Scan for the cell matching the given text and deliver its [X, Y] coordinate at center. 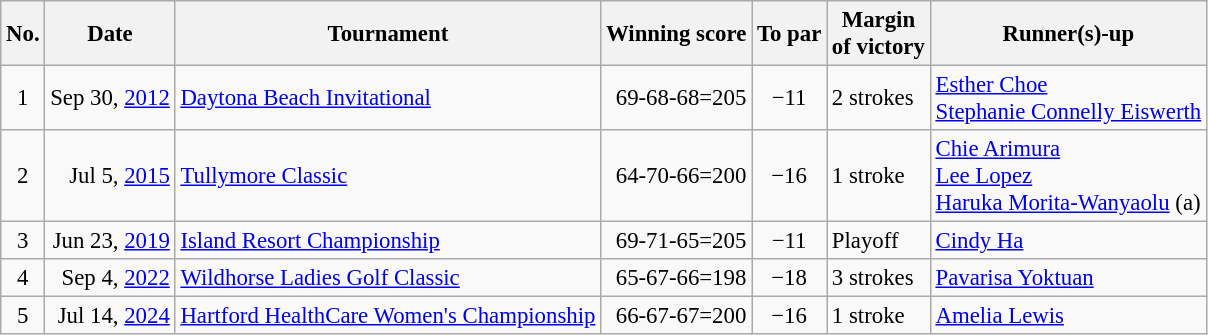
Pavarisa Yoktuan [1068, 278]
5 [23, 316]
Date [110, 34]
−18 [790, 278]
No. [23, 34]
2 strokes [879, 98]
Sep 4, 2022 [110, 278]
Winning score [676, 34]
64-70-66=200 [676, 176]
Cindy Ha [1068, 241]
Runner(s)-up [1068, 34]
Jul 14, 2024 [110, 316]
Playoff [879, 241]
65-67-66=198 [676, 278]
66-67-67=200 [676, 316]
Hartford HealthCare Women's Championship [388, 316]
3 [23, 241]
69-68-68=205 [676, 98]
Wildhorse Ladies Golf Classic [388, 278]
2 [23, 176]
Tullymore Classic [388, 176]
Tournament [388, 34]
To par [790, 34]
Amelia Lewis [1068, 316]
Sep 30, 2012 [110, 98]
Marginof victory [879, 34]
Chie Arimura Lee Lopez Haruka Morita-Wanyaolu (a) [1068, 176]
Esther Choe Stephanie Connelly Eiswerth [1068, 98]
69-71-65=205 [676, 241]
4 [23, 278]
Jul 5, 2015 [110, 176]
Daytona Beach Invitational [388, 98]
Jun 23, 2019 [110, 241]
1 [23, 98]
3 strokes [879, 278]
Island Resort Championship [388, 241]
